For the text-containing cell, return its midpoint in [X, Y] coordinate format. 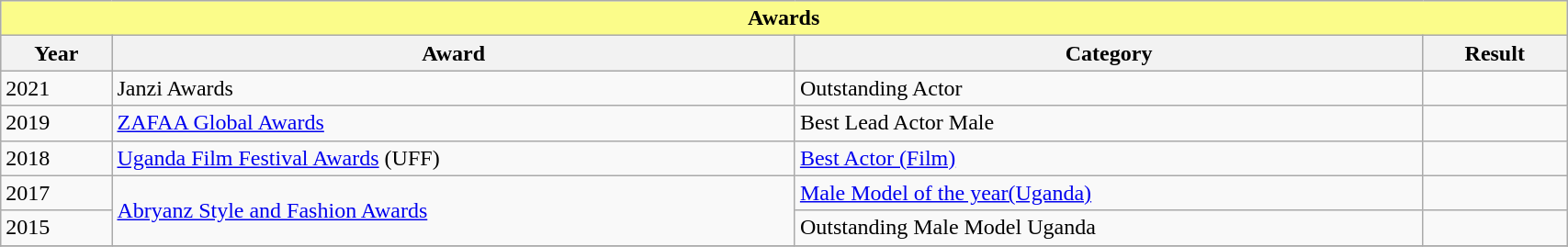
Abryanz Style and Fashion Awards [454, 210]
ZAFAA Global Awards [454, 123]
Outstanding Actor [1108, 88]
2019 [57, 123]
Awards [784, 18]
Category [1108, 53]
2015 [57, 228]
2017 [57, 193]
Award [454, 53]
Male Model of the year(Uganda) [1108, 193]
Janzi Awards [454, 88]
Best Actor (Film) [1108, 158]
Uganda Film Festival Awards (UFF) [454, 158]
Year [57, 53]
Best Lead Actor Male [1108, 123]
Outstanding Male Model Uganda [1108, 228]
Result [1495, 53]
2021 [57, 88]
2018 [57, 158]
